Identify which cell holds the provided text, then report its (x, y) central coordinate. 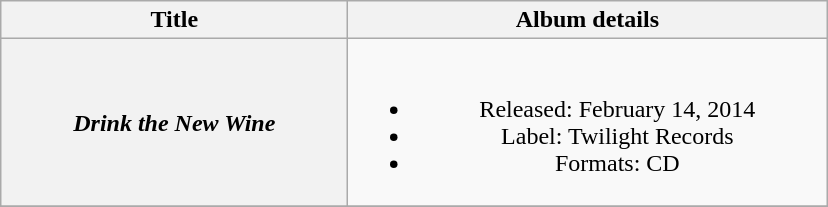
Title (174, 20)
Drink the New Wine (174, 122)
Released: February 14, 2014Label: Twilight RecordsFormats: CD (588, 122)
Album details (588, 20)
